Locate the cell with the specified text and output its [X, Y] center coordinate. 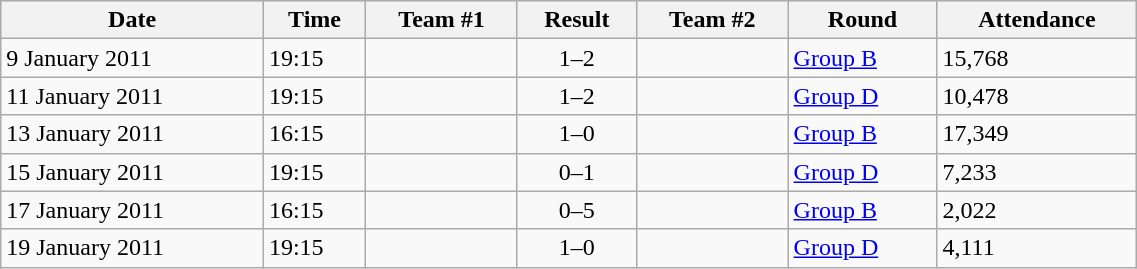
19 January 2011 [132, 248]
Team #1 [442, 20]
0–5 [576, 210]
17 January 2011 [132, 210]
Attendance [1037, 20]
7,233 [1037, 172]
Team #2 [712, 20]
4,111 [1037, 248]
15 January 2011 [132, 172]
15,768 [1037, 58]
10,478 [1037, 96]
Result [576, 20]
Date [132, 20]
11 January 2011 [132, 96]
13 January 2011 [132, 134]
Time [314, 20]
0–1 [576, 172]
2,022 [1037, 210]
Round [862, 20]
17,349 [1037, 134]
9 January 2011 [132, 58]
